From the cell containing the given text, extract its center point as (X, Y) coordinate. 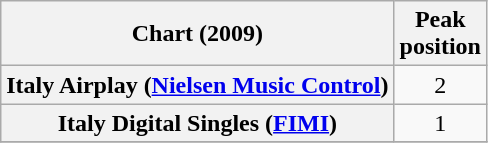
Italy Airplay (Nielsen Music Control) (198, 85)
Italy Digital Singles (FIMI) (198, 123)
Peakposition (440, 34)
1 (440, 123)
2 (440, 85)
Chart (2009) (198, 34)
